Capture the cell that displays the provided text and extract its (x, y) central coordinate. 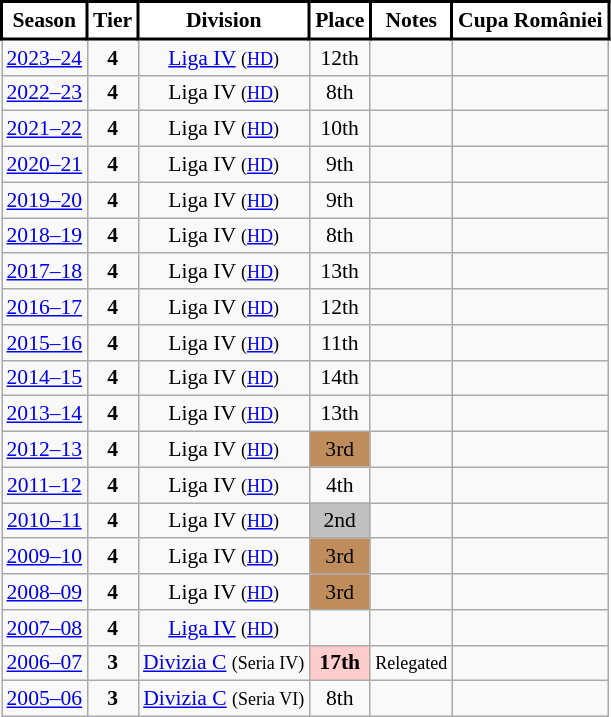
17th (340, 663)
2012–13 (45, 450)
2022–23 (45, 93)
2018–19 (45, 236)
14th (340, 378)
2007–08 (45, 628)
2015–16 (45, 343)
2013–14 (45, 414)
Relegated (411, 663)
2009–10 (45, 557)
2nd (340, 521)
10th (340, 129)
2020–21 (45, 165)
Cupa României (530, 20)
11th (340, 343)
2016–17 (45, 307)
2023–24 (45, 57)
4th (340, 485)
Place (340, 20)
2021–22 (45, 129)
Season (45, 20)
Divizia C (Seria VI) (224, 699)
2005–06 (45, 699)
2008–09 (45, 592)
Division (224, 20)
Tier (112, 20)
Notes (411, 20)
2010–11 (45, 521)
2017–18 (45, 272)
2006–07 (45, 663)
2019–20 (45, 200)
Divizia C (Seria IV) (224, 663)
2011–12 (45, 485)
2014–15 (45, 378)
